Locate the cell with the specified text and output its [x, y] center coordinate. 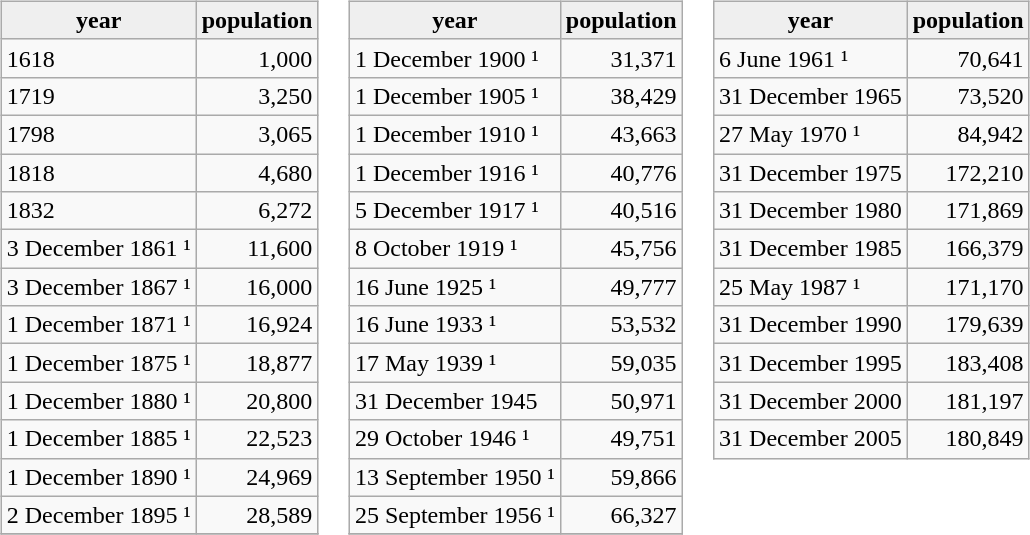
180,849 [968, 439]
66,327 [621, 515]
25 September 1956 ¹ [454, 515]
49,777 [621, 287]
6 June 1961 ¹ [811, 58]
25 May 1987 ¹ [811, 287]
31 December 2005 [811, 439]
1719 [98, 96]
1 December 1880 ¹ [98, 401]
171,170 [968, 287]
5 December 1917 ¹ [454, 211]
1818 [98, 173]
183,408 [968, 363]
22,523 [257, 439]
1832 [98, 211]
28,589 [257, 515]
4,680 [257, 173]
17 May 1939 ¹ [454, 363]
16 June 1933 ¹ [454, 325]
171,869 [968, 211]
38,429 [621, 96]
43,663 [621, 134]
31 December 1975 [811, 173]
49,751 [621, 439]
179,639 [968, 325]
20,800 [257, 401]
59,866 [621, 477]
181,197 [968, 401]
1798 [98, 134]
31 December 1985 [811, 249]
31,371 [621, 58]
53,532 [621, 325]
13 September 1950 ¹ [454, 477]
1 December 1890 ¹ [98, 477]
31 December 1945 [454, 401]
1 December 1875 ¹ [98, 363]
31 December 1995 [811, 363]
1618 [98, 58]
16,000 [257, 287]
2 December 1895 ¹ [98, 515]
1 December 1916 ¹ [454, 173]
172,210 [968, 173]
3,250 [257, 96]
3 December 1861 ¹ [98, 249]
24,969 [257, 477]
1 December 1871 ¹ [98, 325]
59,035 [621, 363]
31 December 1965 [811, 96]
1 December 1900 ¹ [454, 58]
1 December 1905 ¹ [454, 96]
3 December 1867 ¹ [98, 287]
27 May 1970 ¹ [811, 134]
16 June 1925 ¹ [454, 287]
45,756 [621, 249]
84,942 [968, 134]
166,379 [968, 249]
6,272 [257, 211]
40,516 [621, 211]
31 December 1980 [811, 211]
1 December 1910 ¹ [454, 134]
29 October 1946 ¹ [454, 439]
1,000 [257, 58]
40,776 [621, 173]
8 October 1919 ¹ [454, 249]
18,877 [257, 363]
70,641 [968, 58]
50,971 [621, 401]
31 December 2000 [811, 401]
73,520 [968, 96]
11,600 [257, 249]
31 December 1990 [811, 325]
3,065 [257, 134]
16,924 [257, 325]
1 December 1885 ¹ [98, 439]
